Return [X, Y] of the center of cell containing provided text 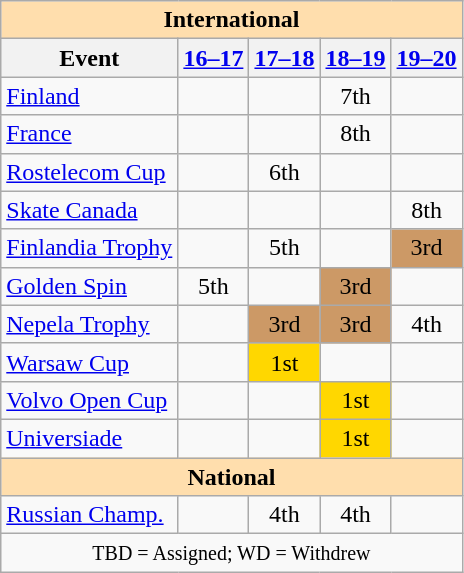
18–19 [356, 58]
Golden Spin [90, 286]
16–17 [214, 58]
Volvo Open Cup [90, 400]
Warsaw Cup [90, 362]
Rostelecom Cup [90, 172]
Finlandia Trophy [90, 248]
National [232, 477]
Finland [90, 96]
6th [284, 172]
TBD = Assigned; WD = Withdrew [232, 553]
Event [90, 58]
17–18 [284, 58]
Skate Canada [90, 210]
Universiade [90, 438]
International [232, 20]
19–20 [426, 58]
7th [356, 96]
Russian Champ. [90, 515]
Nepela Trophy [90, 324]
France [90, 134]
